Scan for the cell matching the given text and deliver its [x, y] coordinate at center. 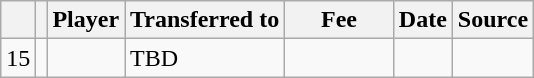
TBD [205, 58]
Fee [340, 20]
Transferred to [205, 20]
Date [422, 20]
Source [492, 20]
Player [86, 20]
15 [18, 58]
